Provide the (X, Y) coordinate of the cell's center where the given text is located.  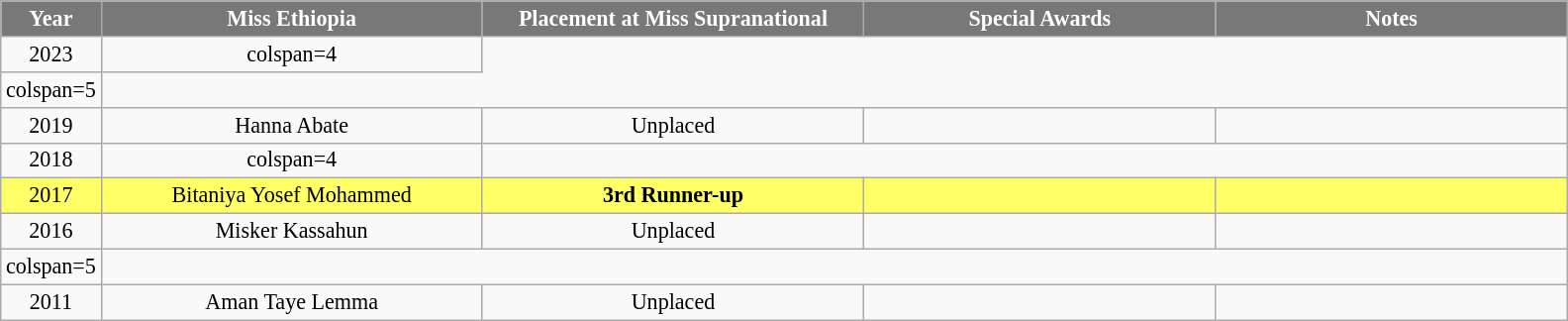
2016 (51, 231)
Notes (1392, 18)
2017 (51, 196)
3rd Runner-up (673, 196)
2018 (51, 160)
Hanna Abate (291, 125)
Bitaniya Yosef Mohammed (291, 196)
2019 (51, 125)
Miss Ethiopia (291, 18)
Special Awards (1039, 18)
Aman Taye Lemma (291, 302)
Year (51, 18)
Placement at Miss Supranational (673, 18)
2023 (51, 53)
Misker Kassahun (291, 231)
2011 (51, 302)
